Find where the given text appears and provide that cell's center as (X, Y) coordinate. 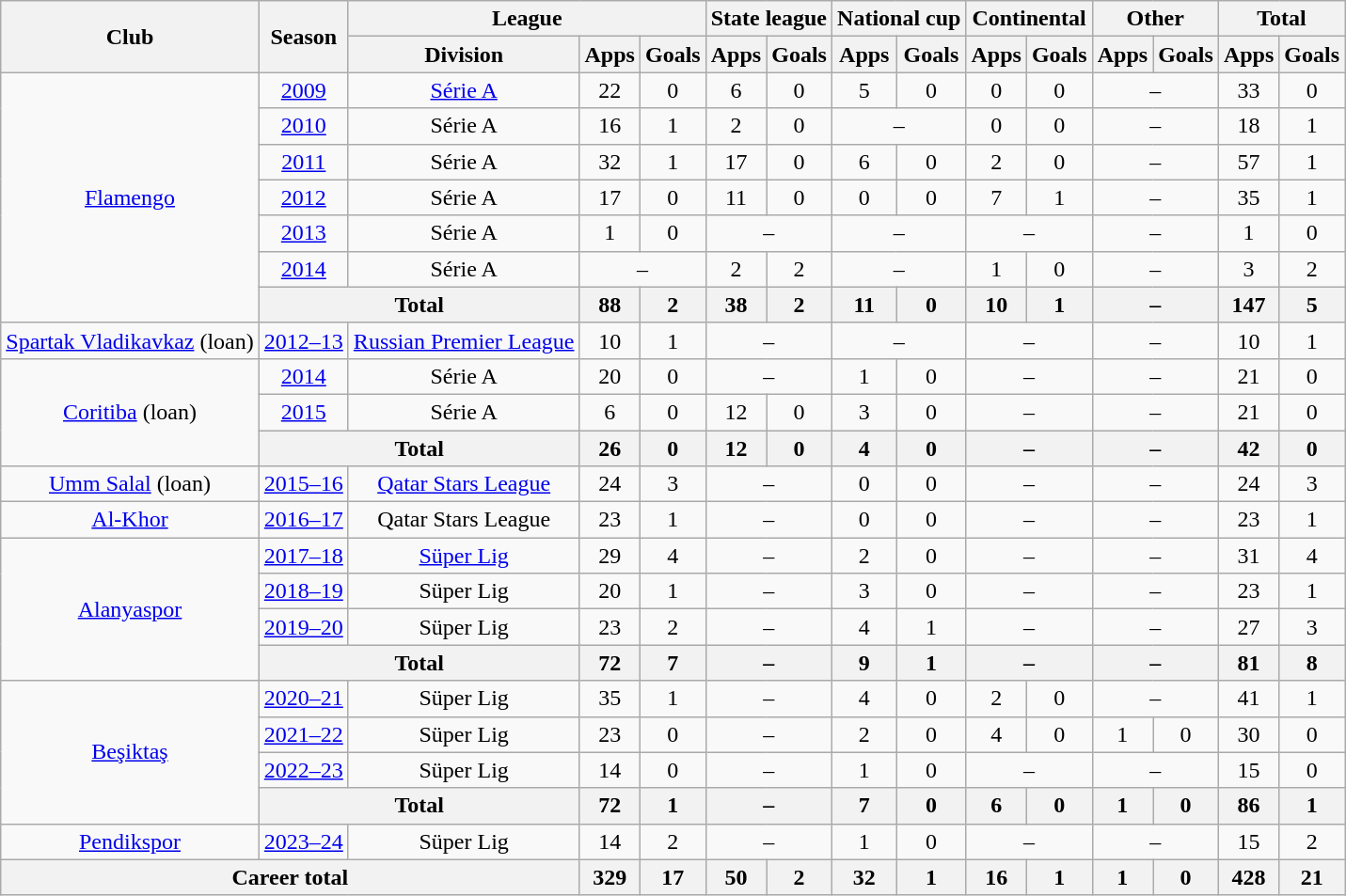
86 (1248, 806)
2020–21 (303, 699)
41 (1248, 699)
8 (1312, 663)
2019–20 (303, 627)
2009 (303, 90)
Coritiba (loan) (130, 412)
Club (130, 37)
2017–18 (303, 556)
38 (736, 305)
Alanyaspor (130, 609)
57 (1248, 162)
Pendikspor (130, 841)
Continental (1029, 19)
Career total (290, 877)
2010 (303, 126)
30 (1248, 734)
2018–19 (303, 591)
2016–17 (303, 520)
Al-Khor (130, 520)
Spartak Vladikavkaz (loan) (130, 340)
Season (303, 37)
2023–24 (303, 841)
329 (610, 877)
2021–22 (303, 734)
2012 (303, 197)
2022–23 (303, 770)
2015 (303, 412)
147 (1248, 305)
Umm Salal (loan) (130, 484)
50 (736, 877)
33 (1248, 90)
31 (1248, 556)
27 (1248, 627)
2012–13 (303, 340)
18 (1248, 126)
29 (610, 556)
2013 (303, 233)
Division (464, 55)
26 (610, 448)
81 (1248, 663)
2011 (303, 162)
428 (1248, 877)
League (527, 19)
National cup (899, 19)
88 (610, 305)
Russian Premier League (464, 340)
22 (610, 90)
42 (1248, 448)
Flamengo (130, 197)
2015–16 (303, 484)
State league (768, 19)
Other (1155, 19)
Beşiktaş (130, 752)
9 (864, 663)
